Identify which cell holds the provided text, then report its [X, Y] central coordinate. 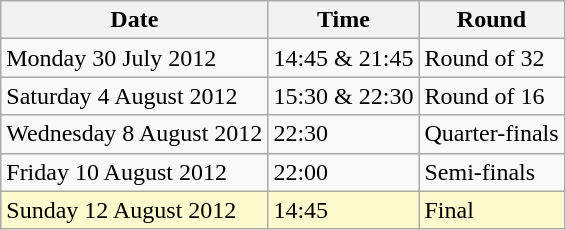
14:45 & 21:45 [344, 58]
Wednesday 8 August 2012 [134, 134]
Date [134, 20]
14:45 [344, 210]
Quarter-finals [492, 134]
Time [344, 20]
22:30 [344, 134]
22:00 [344, 172]
Saturday 4 August 2012 [134, 96]
Sunday 12 August 2012 [134, 210]
Friday 10 August 2012 [134, 172]
Semi-finals [492, 172]
Round of 16 [492, 96]
15:30 & 22:30 [344, 96]
Final [492, 210]
Round of 32 [492, 58]
Round [492, 20]
Monday 30 July 2012 [134, 58]
